Scan for the cell matching the given text and deliver its (x, y) coordinate at center. 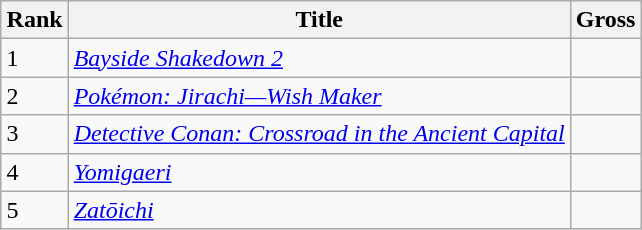
3 (34, 134)
Detective Conan: Crossroad in the Ancient Capital (319, 134)
Bayside Shakedown 2 (319, 58)
Pokémon: Jirachi—Wish Maker (319, 96)
5 (34, 210)
Zatōichi (319, 210)
2 (34, 96)
Title (319, 20)
1 (34, 58)
4 (34, 172)
Gross (606, 20)
Yomigaeri (319, 172)
Rank (34, 20)
